Scan for the cell matching the given text and deliver its (X, Y) coordinate at center. 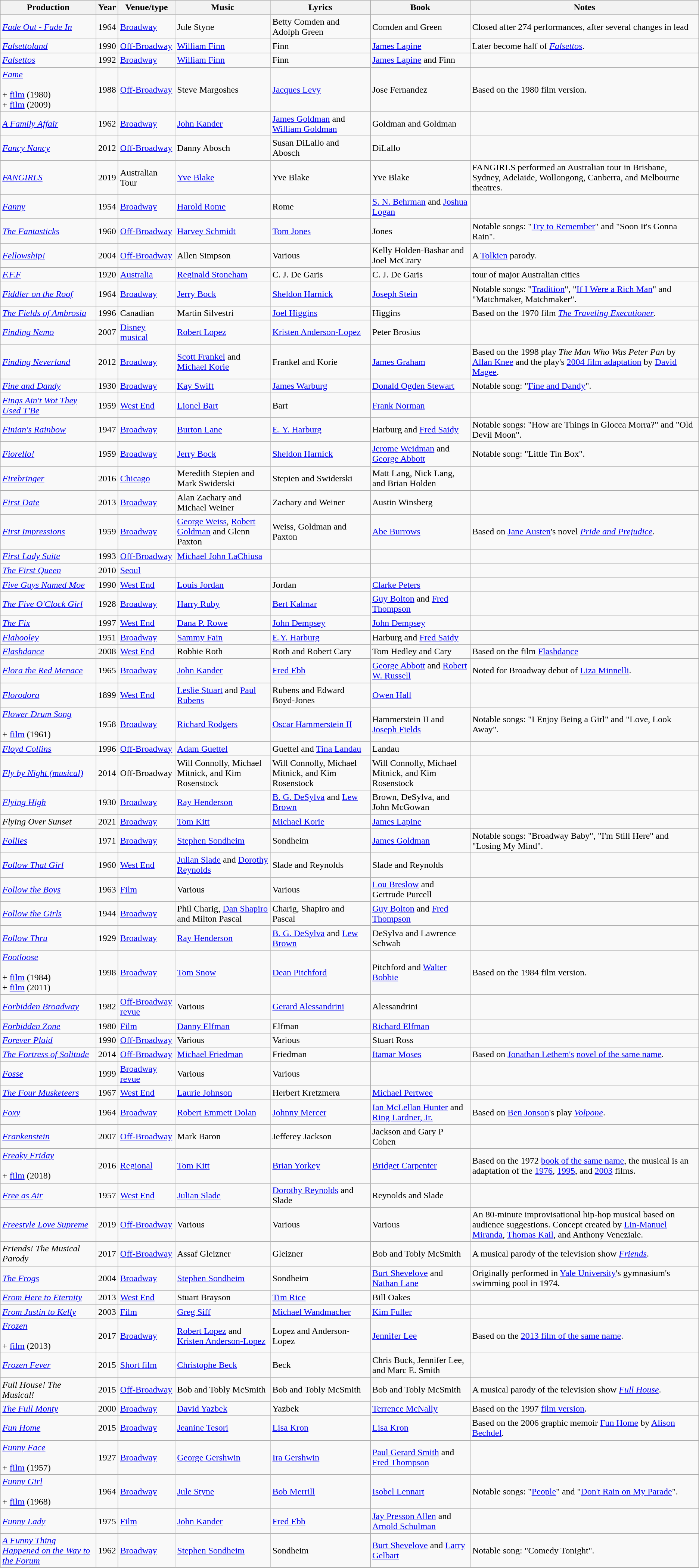
Based on Jonathan Lethem's novel of the same name. (584, 1055)
Based on the 1980 film version. (584, 90)
Martin Silvestri (223, 313)
2003 (107, 1311)
Noted for Broadway debut of Liza Minnelli. (584, 671)
2021 (107, 822)
Donald Ogden Stewart (420, 386)
Reynolds and Slade (420, 1195)
Footloose + film (1984) + film (2011) (48, 972)
Leslie Stuart and Paul Rubens (223, 695)
Firebringer (48, 478)
Dana P. Rowe (223, 623)
George Weiss, Robert Goldman and Glenn Paxton (223, 532)
Meredith Stepien and Mark Swiderski (223, 478)
Short film (146, 1365)
Venue/type (146, 7)
Five Guys Named Moe (48, 584)
DeSylva and Lawrence Schwab (420, 938)
Frank Norman (420, 406)
James Goldman and William Goldman (320, 124)
The Four Musketeers (48, 1093)
Michael Friedman (223, 1055)
Originally performed in Yale University's gymnasium's swimming pool in 1974. (584, 1278)
tour of major Australian cities (584, 274)
Finian's Rainbow (48, 429)
Austin Winsberg (420, 503)
Fellowship! (48, 255)
Pitchford and Walter Bobbie (420, 972)
Fiorello! (48, 454)
Bert Kalmar (320, 603)
Funny Lady (48, 1521)
Owen Hall (420, 695)
A Tolkien parody. (584, 255)
Notable songs: "How are Things in Glocca Morra?" and "Old Devil Moon". (584, 429)
The Frogs (48, 1278)
1997 (107, 623)
Friends! The Musical Parody (48, 1254)
Finding Neverland (48, 362)
Herbert Kretzmera (320, 1093)
1928 (107, 603)
Tom Jones (320, 231)
Disney musical (146, 332)
Production (48, 7)
Guettel and Tina Landau (320, 749)
F.F.F (48, 274)
Jackson and Gary P Cohen (420, 1137)
Based on the 1997 film version. (584, 1409)
Notable songs: "Try to Remember" and "Soon It's Gonna Rain". (584, 231)
Brian Yorkey (320, 1166)
Freaky Friday + film (2018) (48, 1166)
James Goldman (420, 841)
Robbie Roth (223, 652)
Jose Fernandez (420, 90)
Alessandrini (420, 1007)
Phil Charig, Dan Shapiro and Milton Pascal (223, 913)
Joel Higgins (320, 313)
S. N. Behrman and Joshua Logan (420, 207)
Notable song: "Little Tin Box". (584, 454)
1927 (107, 1457)
Landau (420, 749)
Terrence McNally (420, 1409)
Frozen + film (2013) (48, 1336)
Kay Swift (223, 386)
Based on the 1984 film version. (584, 972)
From Justin to Kelly (48, 1311)
Richard Rodgers (223, 724)
Flahooley (48, 637)
Notable song: "Comedy Tonight". (584, 1550)
Greg Siff (223, 1311)
Christophe Beck (223, 1365)
Regional (146, 1166)
The Fix (48, 623)
1944 (107, 913)
James Graham (420, 362)
Elfman (320, 1026)
George Gershwin (223, 1457)
Jones (420, 231)
Flying Over Sunset (48, 822)
Follow the Girls (48, 913)
DiLallo (420, 148)
The Fields of Ambrosia (48, 313)
Australia (146, 274)
Alan Zachary and Michael Weiner (223, 503)
Stuart Ross (420, 1040)
The Fantasticks (48, 231)
Isobel Lennart (420, 1492)
Based on the 1970 film The Traveling Executioner. (584, 313)
Joseph Stein (420, 294)
Based on the 2006 graphic memoir Fun Home by Alison Bechdel. (584, 1428)
Off-Broadway revue (146, 1007)
Flying High (48, 802)
Stepien and Swiderski (320, 478)
Follow Thru (48, 938)
Lionel Bart (223, 406)
Fanny (48, 207)
1982 (107, 1007)
Laurie Johnson (223, 1093)
Michael Wandmacher (320, 1311)
Fings Ain't Wot They Used T'Be (48, 406)
Australian Tour (146, 177)
1967 (107, 1093)
Year (107, 7)
Danny Abosch (223, 148)
Chris Buck, Jennifer Lee, and Marc E. Smith (420, 1365)
Weiss, Goldman and Paxton (320, 532)
1992 (107, 60)
Kristen Anderson-Lopez (320, 332)
Dorothy Reynolds and Slade (320, 1195)
Brown, DeSylva, and John McGowan (420, 802)
1929 (107, 938)
Robert Lopez (223, 332)
1965 (107, 671)
Funny Face + film (1957) (48, 1457)
Forbidden Zone (48, 1026)
Harold Rome (223, 207)
Fade Out - Fade In (48, 27)
Mark Baron (223, 1137)
A musical parody of the television show Full House. (584, 1389)
Canadian (146, 313)
Robert Emmett Dolan (223, 1112)
Full House! The Musical! (48, 1389)
Florodora (48, 695)
Fame + film (1980) + film (2009) (48, 90)
Abe Burrows (420, 532)
Frozen Fever (48, 1365)
Michael John LaChiusa (223, 556)
Flashdance (48, 652)
Jerome Weidman and George Abbott (420, 454)
Assaf Gleizner (223, 1254)
1951 (107, 637)
Notable song: "Fine and Dandy". (584, 386)
Susan DiLallo and Abosch (320, 148)
Jordan (320, 584)
Julian Slade and Dorothy Reynolds (223, 865)
1963 (107, 889)
Fly by Night (musical) (48, 773)
Lyrics (320, 7)
The Five O'Clock Girl (48, 603)
FANGIRLS performed an Australian tour in Brisbane, Sydney, Adelaide, Wollongong, Canberra, and Melbourne theatres. (584, 177)
Johnny Mercer (320, 1112)
1899 (107, 695)
Foxy (48, 1112)
The First Queen (48, 570)
E.Y. Harburg (320, 637)
James Lapine and Finn (420, 60)
Kim Fuller (420, 1311)
Jeanine Tesori (223, 1428)
Harvey Schmidt (223, 231)
Richard Elfman (420, 1026)
Reginald Stoneham (223, 274)
Tim Rice (320, 1297)
Based on Jane Austen's novel Pride and Prejudice. (584, 532)
Peter Brosius (420, 332)
The Full Monty (48, 1409)
Higgins (420, 313)
Freestyle Love Supreme (48, 1224)
Forever Plaid (48, 1040)
Julian Slade (223, 1195)
Fine and Dandy (48, 386)
Later become half of Falsettos. (584, 46)
Roth and Robert Cary (320, 652)
Notes (584, 7)
Betty Comden and Adolph Green (320, 27)
Bart (320, 406)
Itamar Moses (420, 1055)
Notable songs: "People" and "Don't Rain on My Parade". (584, 1492)
From Here to Eternity (48, 1297)
Based on the 2013 film of the same name. (584, 1336)
Oscar Hammerstein II (320, 724)
Steve Margoshes (223, 90)
1957 (107, 1195)
Allen Simpson (223, 255)
Danny Elfman (223, 1026)
Stuart Brayson (223, 1297)
Chicago (146, 478)
Closed after 274 performances, after several changes in lead (584, 27)
Forbidden Broadway (48, 1007)
2010 (107, 570)
Burt Shevelove and Nathan Lane (420, 1278)
Dean Pitchford (320, 972)
David Yazbek (223, 1409)
Rome (320, 207)
Follow That Girl (48, 865)
Jacques Levy (320, 90)
Scott Frankel and Michael Korie (223, 362)
1920 (107, 274)
Friedman (320, 1055)
Matt Lang, Nick Lang, and Brian Holden (420, 478)
1971 (107, 841)
Ian McLellan Hunter and Ring Lardner, Jr. (420, 1112)
George Abbott and Robert W. Russell (420, 671)
2000 (107, 1409)
Follow the Boys (48, 889)
Lou Breslow and Gertrude Purcell (420, 889)
Funny Girl + film (1968) (48, 1492)
Seoul (146, 570)
Fun Home (48, 1428)
1988 (107, 90)
Sammy Fain (223, 637)
Fiddler on the Roof (48, 294)
1999 (107, 1074)
A musical parody of the television show Friends. (584, 1254)
Comden and Green (420, 27)
FANGIRLS (48, 177)
Flora the Red Menace (48, 671)
Broadway revue (146, 1074)
Based on the 1998 play The Man Who Was Peter Pan by Allan Knee and the play's 2004 film adaptation by David Magee. (584, 362)
Burt Shevelove and Larry Gelbart (420, 1550)
James Warburg (320, 386)
First Date (48, 503)
Clarke Peters (420, 584)
Book (420, 7)
1947 (107, 429)
Bill Oakes (420, 1297)
1958 (107, 724)
First Impressions (48, 532)
Flower Drum Song + film (1961) (48, 724)
Fancy Nancy (48, 148)
Notable songs: "I Enjoy Being a Girl" and "Love, Look Away". (584, 724)
Finding Nemo (48, 332)
Michael Pertwee (420, 1093)
Based on the film Flashdance (584, 652)
Gleizner (320, 1254)
Adam Guettel (223, 749)
Paul Gerard Smith and Fred Thompson (420, 1457)
A Family Affair (48, 124)
Jefferey Jackson (320, 1137)
1954 (107, 207)
Bob Merrill (320, 1492)
Follies (48, 841)
Gerard Alessandrini (320, 1007)
The Fortress of Solitude (48, 1055)
Based on Ben Jonson's play Volpone. (584, 1112)
Jay Presson Allen and Arnold Schulman (420, 1521)
Tom Snow (223, 972)
Free as Air (48, 1195)
Frankenstein (48, 1137)
Notable songs: "Broadway Baby", "I'm Still Here" and "Losing My Mind". (584, 841)
Zachary and Weiner (320, 503)
Charig, Shapiro and Pascal (320, 913)
Frankel and Korie (320, 362)
First Lady Suite (48, 556)
Falsettoland (48, 46)
Tom Hedley and Cary (420, 652)
Kelly Holden-Bashar and Joel McCrary (420, 255)
2008 (107, 652)
Goldman and Goldman (420, 124)
A Funny Thing Happened on the Way to the Forum (48, 1550)
Yazbek (320, 1409)
1998 (107, 972)
Michael Korie (320, 822)
Falsettos (48, 60)
Fosse (48, 1074)
Louis Jordan (223, 584)
Notable songs: "Tradition", "If I Were a Rich Man" and "Matchmaker, Matchmaker". (584, 294)
Beck (320, 1365)
Hammerstein II and Joseph Fields (420, 724)
Music (223, 7)
Jennifer Lee (420, 1336)
Rubens and Edward Boyd-Jones (320, 695)
Ira Gershwin (320, 1457)
Based on the 1972 book of the same name, the musical is an adaptation of the 1976, 1995, and 2003 films. (584, 1166)
Robert Lopez and Kristen Anderson-Lopez (223, 1336)
Floyd Collins (48, 749)
1993 (107, 556)
E. Y. Harburg (320, 429)
Harry Ruby (223, 603)
Burton Lane (223, 429)
1980 (107, 1026)
1975 (107, 1521)
Bridget Carpenter (420, 1166)
Lopez and Anderson-Lopez (320, 1336)
